Detect which cell encompasses the target text, then output its (X, Y) center coordinate. 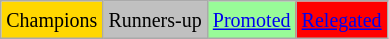
Champions (52, 20)
Runners-up (155, 20)
Relegated (342, 20)
Promoted (252, 20)
